Provide the (X, Y) coordinate of the cell's center where the given text is located.  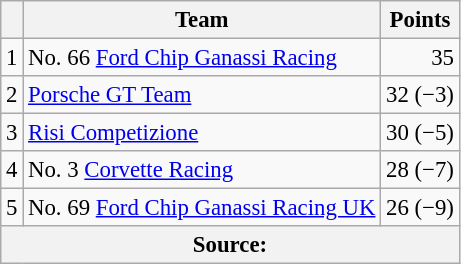
Porsche GT Team (202, 95)
Risi Competizione (202, 133)
Team (202, 20)
35 (420, 58)
1 (12, 58)
No. 3 Corvette Racing (202, 170)
No. 66 Ford Chip Ganassi Racing (202, 58)
Source: (230, 245)
28 (−7) (420, 170)
2 (12, 95)
26 (−9) (420, 208)
No. 69 Ford Chip Ganassi Racing UK (202, 208)
3 (12, 133)
4 (12, 170)
32 (−3) (420, 95)
30 (−5) (420, 133)
Points (420, 20)
5 (12, 208)
